Identify which cell holds the provided text, then report its (X, Y) central coordinate. 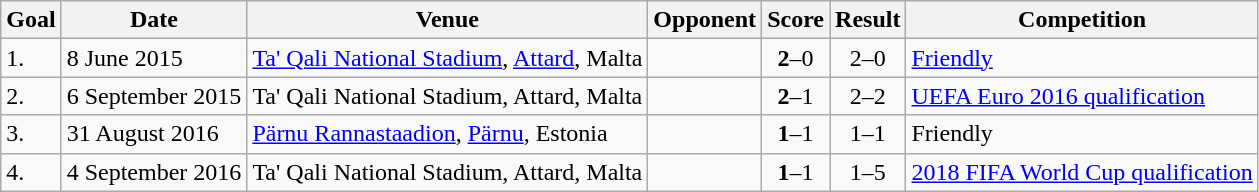
2018 FIFA World Cup qualification (1082, 172)
1. (31, 58)
Opponent (705, 20)
6 September 2015 (154, 96)
1–5 (868, 172)
Score (796, 20)
4 September 2016 (154, 172)
2. (31, 96)
Pärnu Rannastaadion, Pärnu, Estonia (448, 134)
3. (31, 134)
31 August 2016 (154, 134)
8 June 2015 (154, 58)
Goal (31, 20)
Competition (1082, 20)
4. (31, 172)
Date (154, 20)
UEFA Euro 2016 qualification (1082, 96)
2–2 (868, 96)
Venue (448, 20)
2–1 (796, 96)
Result (868, 20)
